Locate the cell with the specified text and output its (X, Y) center coordinate. 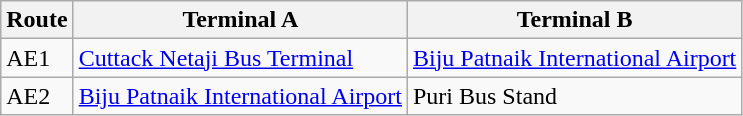
Puri Bus Stand (574, 96)
AE1 (37, 58)
Terminal A (240, 20)
Cuttack Netaji Bus Terminal (240, 58)
Terminal B (574, 20)
Route (37, 20)
AE2 (37, 96)
